Return [X, Y] of the center of cell containing provided text 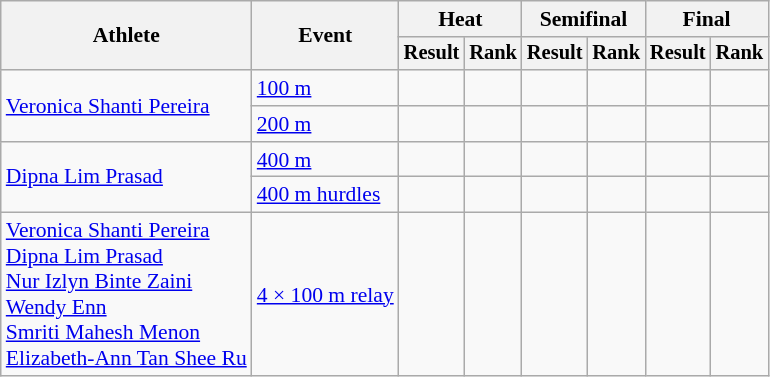
200 m [326, 124]
Athlete [126, 36]
Semifinal [584, 19]
Veronica Shanti Pereira [126, 106]
Final [706, 19]
4 × 100 m relay [326, 294]
Veronica Shanti PereiraDipna Lim PrasadNur Izlyn Binte ZainiWendy EnnSmriti Mahesh MenonElizabeth-Ann Tan Shee Ru [126, 294]
400 m hurdles [326, 195]
Event [326, 36]
Dipna Lim Prasad [126, 178]
Heat [460, 19]
100 m [326, 88]
400 m [326, 160]
